Locate the cell with the specified text and output its (x, y) center coordinate. 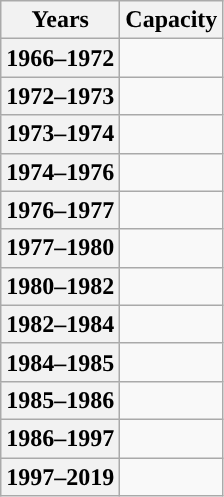
Capacity (172, 20)
1976–1977 (60, 210)
1997–2019 (60, 477)
1986–1997 (60, 438)
1977–1980 (60, 248)
1982–1984 (60, 324)
1985–1986 (60, 400)
1980–1982 (60, 286)
1974–1976 (60, 172)
1984–1985 (60, 362)
1966–1972 (60, 58)
1973–1974 (60, 134)
1972–1973 (60, 96)
Years (60, 20)
